Return the [X, Y] coordinate for the center point of the cell that contains the specified text.  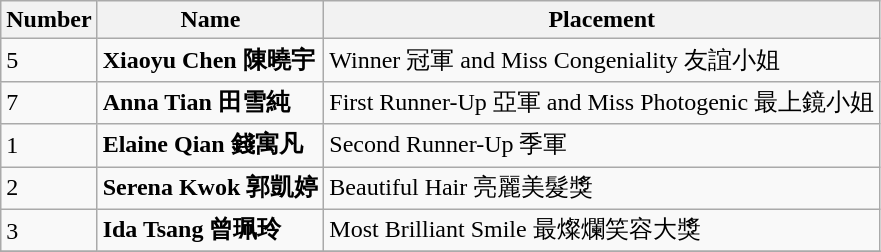
Most Brilliant Smile 最燦爛笑容大獎 [602, 230]
2 [49, 188]
Number [49, 20]
Placement [602, 20]
Ida Tsang 曾珮玲 [210, 230]
Second Runner-Up 季軍 [602, 146]
Winner 冠軍 and Miss Congeniality 友誼小姐 [602, 60]
1 [49, 146]
Xiaoyu Chen 陳曉宇 [210, 60]
First Runner-Up 亞軍 and Miss Photogenic 最上鏡小姐 [602, 102]
Name [210, 20]
Elaine Qian 錢寓凡 [210, 146]
Serena Kwok 郭凱婷 [210, 188]
Anna Tian 田雪純 [210, 102]
3 [49, 230]
5 [49, 60]
7 [49, 102]
Beautiful Hair 亮麗美髮獎 [602, 188]
